Determine the (X, Y) coordinate at the center of the cell enclosing the given text.  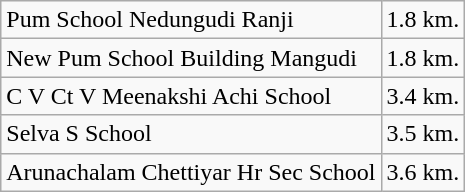
New Pum School Building Mangudi (191, 58)
3.5 km. (423, 134)
Selva S School (191, 134)
Arunachalam Chettiyar Hr Sec School (191, 172)
Pum School Nedungudi Ranji (191, 20)
C V Ct V Meenakshi Achi School (191, 96)
3.6 km. (423, 172)
3.4 km. (423, 96)
